Locate the cell with the specified text and output its (x, y) center coordinate. 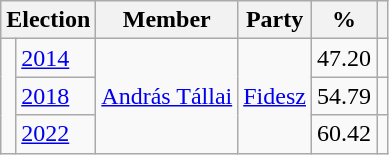
47.20 (344, 58)
60.42 (344, 134)
2014 (56, 58)
Fidesz (275, 96)
% (344, 20)
2018 (56, 96)
Member (167, 20)
Party (275, 20)
2022 (56, 134)
András Tállai (167, 96)
Election (48, 20)
54.79 (344, 96)
